Pinpoint the cell where the given text exists, returning its (x, y) midpoint coordinate. 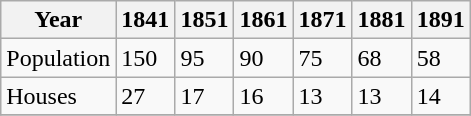
150 (146, 58)
1861 (264, 20)
Year (58, 20)
16 (264, 96)
68 (382, 58)
1881 (382, 20)
95 (204, 58)
1841 (146, 20)
1891 (440, 20)
14 (440, 96)
90 (264, 58)
17 (204, 96)
58 (440, 58)
Population (58, 58)
Houses (58, 96)
27 (146, 96)
1871 (322, 20)
1851 (204, 20)
75 (322, 58)
